Detect which cell encompasses the target text, then output its (X, Y) center coordinate. 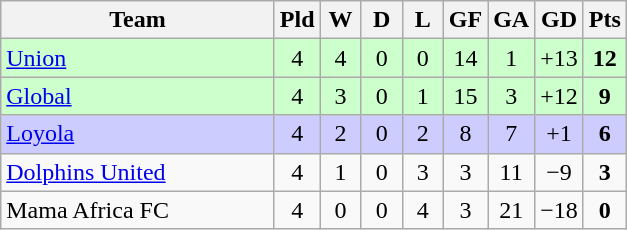
Pld (297, 20)
Pts (604, 20)
GD (560, 20)
7 (512, 134)
D (382, 20)
W (340, 20)
8 (465, 134)
L (422, 20)
+12 (560, 96)
9 (604, 96)
−18 (560, 210)
−9 (560, 172)
11 (512, 172)
+1 (560, 134)
12 (604, 58)
6 (604, 134)
Dolphins United (138, 172)
GA (512, 20)
14 (465, 58)
15 (465, 96)
21 (512, 210)
Loyola (138, 134)
Union (138, 58)
Mama Africa FC (138, 210)
+13 (560, 58)
Global (138, 96)
GF (465, 20)
Team (138, 20)
